Pinpoint the cell where the given text exists, returning its [x, y] midpoint coordinate. 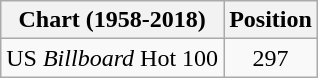
297 [271, 58]
Chart (1958-2018) [112, 20]
Position [271, 20]
US Billboard Hot 100 [112, 58]
